Return the (X, Y) coordinate for the center point of the cell that contains the specified text.  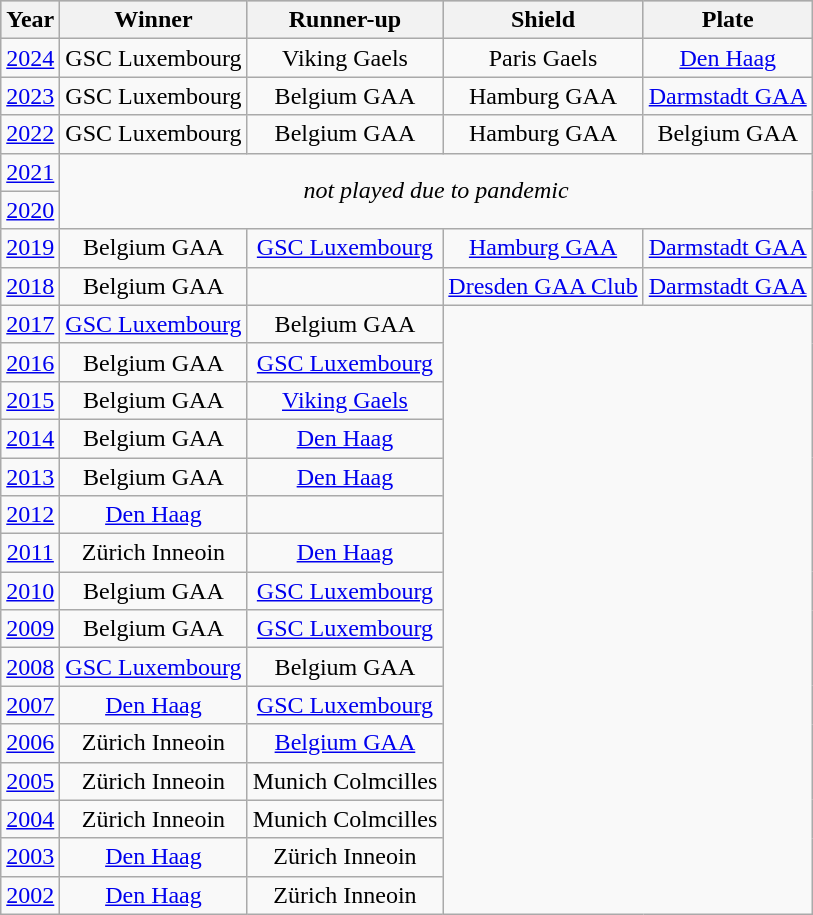
2006 (30, 743)
2003 (30, 857)
2002 (30, 895)
2018 (30, 286)
not played due to pandemic (436, 191)
2008 (30, 667)
Plate (728, 20)
2005 (30, 781)
2009 (30, 629)
2012 (30, 515)
2004 (30, 819)
2017 (30, 324)
2023 (30, 96)
2007 (30, 705)
2022 (30, 134)
2013 (30, 477)
2010 (30, 591)
2021 (30, 172)
2011 (30, 553)
Year (30, 20)
Paris Gaels (543, 58)
Runner-up (345, 20)
2024 (30, 58)
Winner (154, 20)
2014 (30, 438)
Dresden GAA Club (543, 286)
2019 (30, 248)
2015 (30, 400)
Shield (543, 20)
2020 (30, 210)
2016 (30, 362)
